Locate the cell with the specified text and output its (x, y) center coordinate. 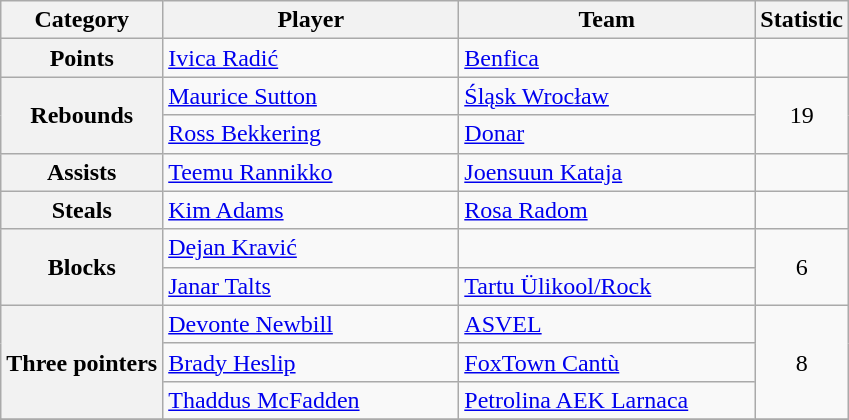
Category (82, 20)
Three pointers (82, 362)
Rebounds (82, 115)
Kim Adams (311, 210)
ASVEL (607, 324)
6 (802, 267)
Maurice Sutton (311, 96)
8 (802, 362)
Donar (607, 134)
Devonte Newbill (311, 324)
Statistic (802, 20)
Team (607, 20)
Teemu Rannikko (311, 172)
Benfica (607, 58)
Petrolina AEK Larnaca (607, 400)
Rosa Radom (607, 210)
Player (311, 20)
Joensuun Kataja (607, 172)
Brady Heslip (311, 362)
FoxTown Cantù (607, 362)
Ross Bekkering (311, 134)
Points (82, 58)
Dejan Kravić (311, 248)
Ivica Radić (311, 58)
Tartu Ülikool/Rock (607, 286)
Assists (82, 172)
Janar Talts (311, 286)
19 (802, 115)
Śląsk Wrocław (607, 96)
Thaddus McFadden (311, 400)
Steals (82, 210)
Blocks (82, 267)
